Locate the cell with the specified text and output its [x, y] center coordinate. 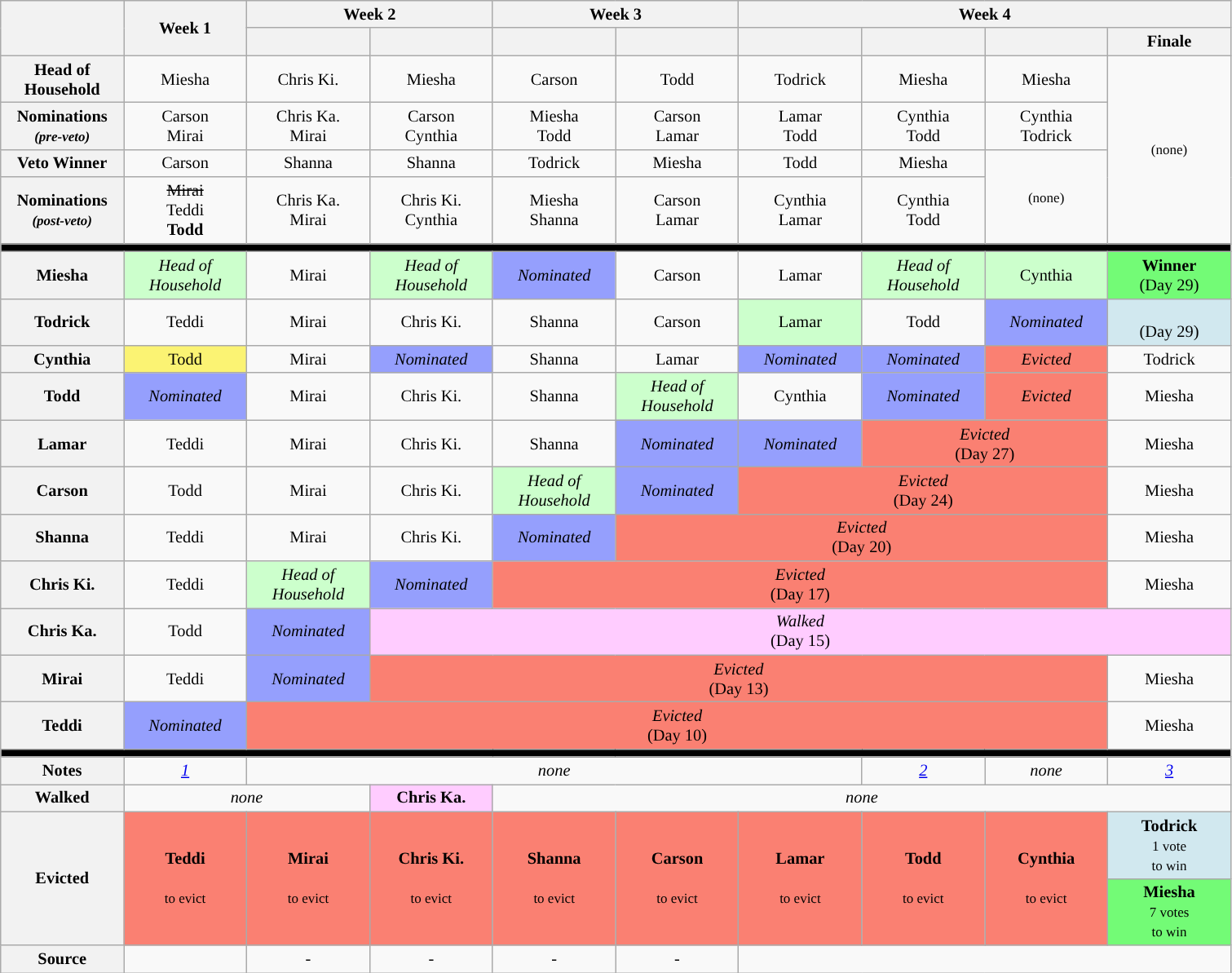
Mirai TeddiTodd [186, 210]
Evicted(Day 24) [923, 490]
CynthiaLamar [801, 210]
Cynthiato evict [1047, 878]
Miesha7 votesto win [1169, 912]
Notes [62, 771]
Veto Winner [62, 163]
(Day 29) [1169, 322]
1 [186, 771]
Todrick1 voteto win [1169, 845]
CarsonMirai [186, 126]
Evicted(Day 10) [677, 725]
Teddi to evict [186, 878]
Evicted(Day 20) [861, 537]
Shannato evict [554, 878]
Evicted(Day 13) [739, 679]
Evicted(Day 17) [800, 585]
Walked(Day 15) [800, 631]
Chris Ki. to evict [431, 878]
Winner(Day 29) [1169, 275]
Nominations(pre-veto) [62, 126]
Week 4 [985, 14]
Week 2 [369, 14]
Chris Ki.Cynthia [431, 210]
Walked [62, 798]
Toddto evict [923, 878]
2 [923, 771]
Carsonto evict [677, 878]
Mirai to evict [308, 878]
3 [1169, 771]
Source [62, 958]
Week 1 [186, 28]
CarsonCynthia [431, 126]
Evicted(Day 27) [985, 444]
CynthiaTodrick [1047, 126]
MieshaTodd [554, 126]
Lamarto evict [801, 878]
Nominations(post-veto) [62, 210]
Week 3 [616, 14]
Finale [1169, 42]
MieshaShanna [554, 210]
LamarTodd [801, 126]
